Pinpoint the cell where the given text exists, returning its (x, y) midpoint coordinate. 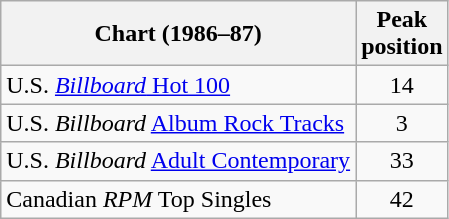
U.S. Billboard Hot 100 (178, 85)
U.S. Billboard Adult Contemporary (178, 161)
Canadian RPM Top Singles (178, 199)
33 (402, 161)
Peakposition (402, 34)
Chart (1986–87) (178, 34)
14 (402, 85)
U.S. Billboard Album Rock Tracks (178, 123)
42 (402, 199)
3 (402, 123)
